Identify which cell holds the provided text, then report its [x, y] central coordinate. 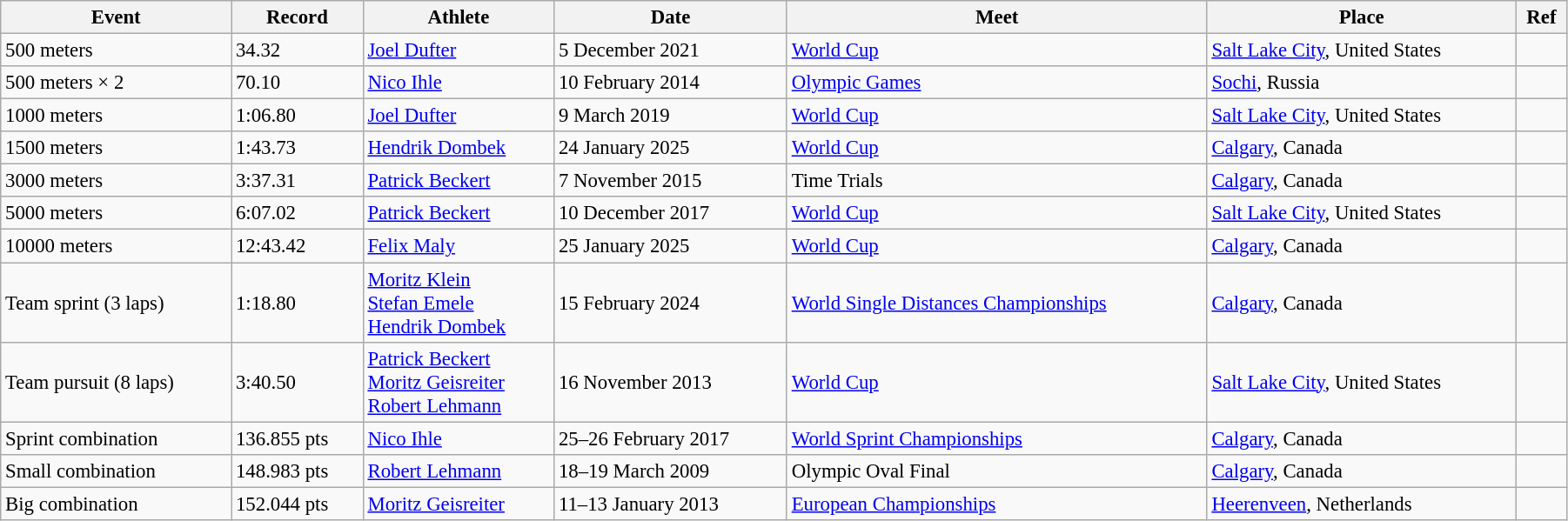
Record [298, 17]
3:40.50 [298, 382]
25 January 2025 [671, 246]
12:43.42 [298, 246]
Place [1361, 17]
3000 meters [117, 181]
9 March 2019 [671, 116]
Moritz KleinStefan EmeleHendrik Dombek [458, 303]
5 December 2021 [671, 50]
7 November 2015 [671, 181]
Hendrik Dombek [458, 148]
Olympic Oval Final [997, 471]
1500 meters [117, 148]
16 November 2013 [671, 382]
15 February 2024 [671, 303]
Team pursuit (8 laps) [117, 382]
Team sprint (3 laps) [117, 303]
3:37.31 [298, 181]
152.044 pts [298, 504]
500 meters [117, 50]
1:18.80 [298, 303]
Event [117, 17]
10000 meters [117, 246]
Sprint combination [117, 438]
Meet [997, 17]
148.983 pts [298, 471]
European Championships [997, 504]
World Sprint Championships [997, 438]
10 February 2014 [671, 83]
World Single Distances Championships [997, 303]
25–26 February 2017 [671, 438]
Athlete [458, 17]
1:06.80 [298, 116]
Olympic Games [997, 83]
500 meters × 2 [117, 83]
1:43.73 [298, 148]
Felix Maly [458, 246]
18–19 March 2009 [671, 471]
24 January 2025 [671, 148]
Date [671, 17]
5000 meters [117, 213]
11–13 January 2013 [671, 504]
Moritz Geisreiter [458, 504]
Sochi, Russia [1361, 83]
Small combination [117, 471]
34.32 [298, 50]
Ref [1541, 17]
136.855 pts [298, 438]
Big combination [117, 504]
10 December 2017 [671, 213]
Time Trials [997, 181]
1000 meters [117, 116]
6:07.02 [298, 213]
Robert Lehmann [458, 471]
Heerenveen, Netherlands [1361, 504]
70.10 [298, 83]
Patrick BeckertMoritz GeisreiterRobert Lehmann [458, 382]
